Locate the cell with the specified text and output its (X, Y) center coordinate. 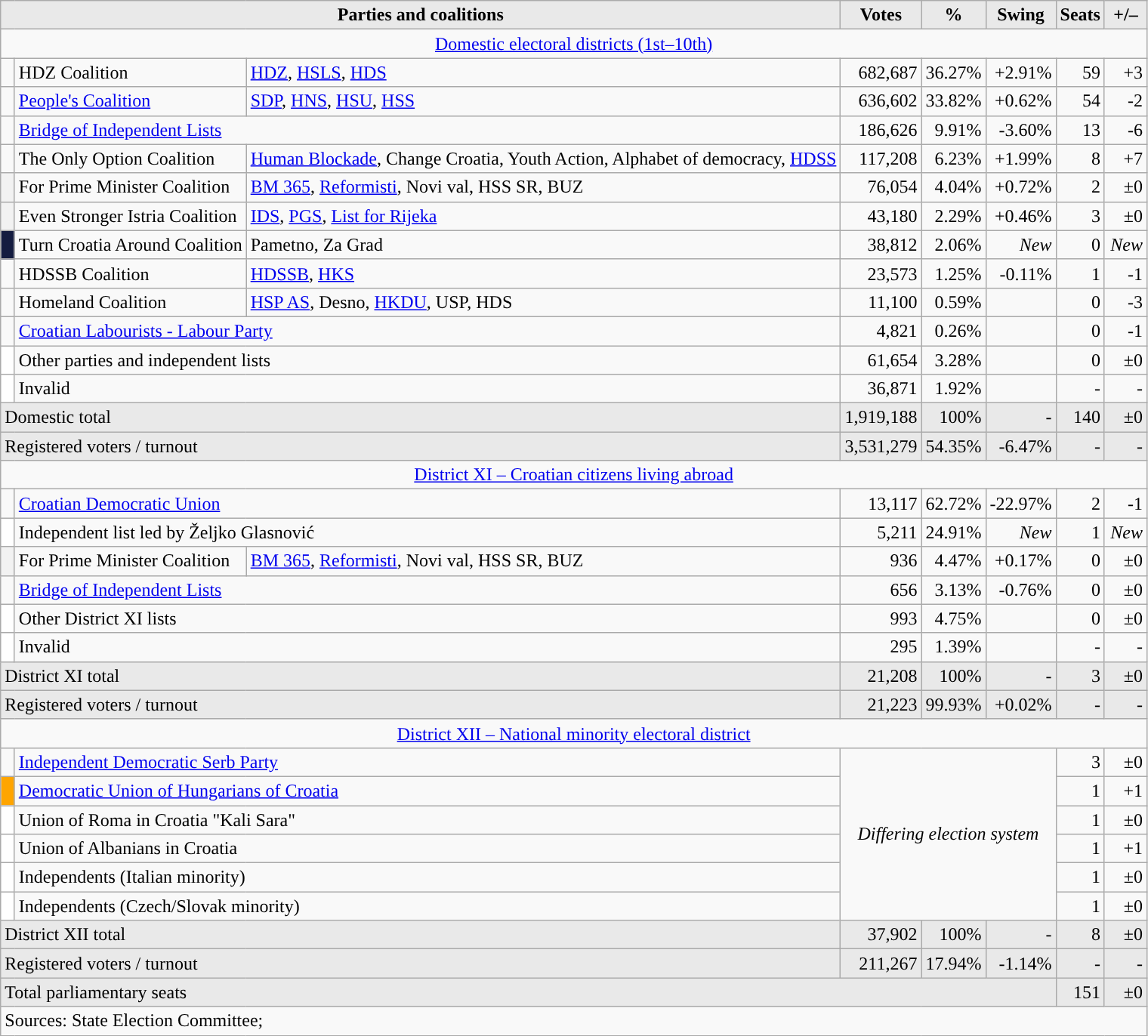
+3 (1125, 72)
11,100 (881, 302)
District XI – Croatian citizens living abroad (574, 475)
211,267 (881, 964)
Independent list led by Željko Glasnović (427, 532)
+1.99% (1021, 159)
Independent Democratic Serb Party (427, 762)
People's Coalition (130, 101)
54 (1080, 101)
4.75% (953, 618)
-6 (1125, 130)
Pametno, Za Grad (544, 245)
Democratic Union of Hungarians of Croatia (427, 791)
+/– (1125, 15)
Differing election system (949, 834)
21,208 (881, 676)
59 (1080, 72)
+0.46% (1021, 216)
9.91% (953, 130)
IDS, PGS, List for Rijeka (544, 216)
Homeland Coalition (130, 302)
636,602 (881, 101)
62.72% (953, 504)
38,812 (881, 245)
% (953, 15)
+7 (1125, 159)
Union of Roma in Croatia "Kali Sara" (427, 819)
Even Stronger Istria Coalition (130, 216)
+0.72% (1021, 187)
Other parties and independent lists (427, 360)
54.35% (953, 446)
Union of Albanians in Croatia (427, 849)
682,687 (881, 72)
1.25% (953, 273)
District XII – National minority electoral district (574, 733)
295 (881, 647)
-3.60% (1021, 130)
0.26% (953, 331)
4.04% (953, 187)
-3 (1125, 302)
17.94% (953, 964)
33.82% (953, 101)
-0.76% (1021, 590)
Sources: State Election Committee; (574, 1021)
-1.14% (1021, 964)
Croatian Labourists - Labour Party (427, 331)
4,821 (881, 331)
Other District XI lists (427, 618)
HDZ, HSLS, HDS (544, 72)
HDZ Coalition (130, 72)
23,573 (881, 273)
76,054 (881, 187)
Parties and coalitions (421, 15)
Croatian Democratic Union (427, 504)
993 (881, 618)
Turn Croatia Around Coalition (130, 245)
+2.91% (1021, 72)
13 (1080, 130)
+0.02% (1021, 705)
-6.47% (1021, 446)
936 (881, 561)
+0.17% (1021, 561)
36.27% (953, 72)
99.93% (953, 705)
0.59% (953, 302)
Human Blockade, Change Croatia, Youth Action, Alphabet of democracy, HDSS (544, 159)
Total parliamentary seats (529, 992)
151 (1080, 992)
6.23% (953, 159)
District XI total (421, 676)
43,180 (881, 216)
2.29% (953, 216)
District XII total (421, 935)
13,117 (881, 504)
Votes (881, 15)
-2 (1125, 101)
2.06% (953, 245)
3.28% (953, 360)
3,531,279 (881, 446)
21,223 (881, 705)
656 (881, 590)
HSP AS, Desno, HKDU, USP, HDS (544, 302)
1.39% (953, 647)
Domestic total (421, 418)
The Only Option Coalition (130, 159)
Swing (1021, 15)
186,626 (881, 130)
Domestic electoral districts (1st–10th) (574, 44)
HDSSB, HKS (544, 273)
4.47% (953, 561)
-22.97% (1021, 504)
3.13% (953, 590)
Independents (Czech/Slovak minority) (427, 906)
-0.11% (1021, 273)
1,919,188 (881, 418)
HDSSB Coalition (130, 273)
117,208 (881, 159)
Independents (Italian minority) (427, 877)
37,902 (881, 935)
Seats (1080, 15)
36,871 (881, 389)
5,211 (881, 532)
1.92% (953, 389)
SDP, HNS, HSU, HSS (544, 101)
24.91% (953, 532)
140 (1080, 418)
61,654 (881, 360)
+0.62% (1021, 101)
